For the text-containing cell, return its midpoint in (x, y) coordinate format. 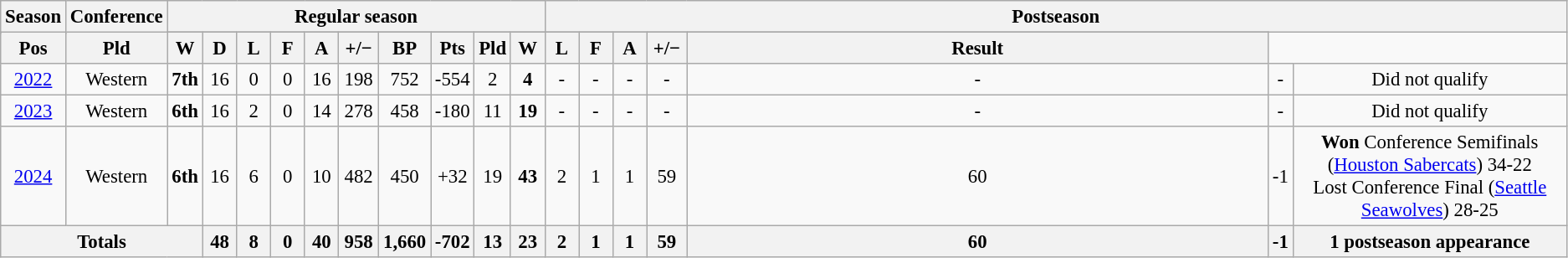
752 (405, 80)
198 (359, 80)
4 (527, 80)
BP (405, 49)
Season (33, 17)
10 (321, 176)
958 (359, 242)
-702 (453, 242)
+32 (453, 176)
6 (254, 176)
40 (321, 242)
Conference (116, 17)
13 (493, 242)
7th (185, 80)
Postseason (1056, 17)
1,660 (405, 242)
Result (977, 49)
Pos (33, 49)
Totals (102, 242)
43 (527, 176)
278 (359, 111)
23 (527, 242)
2023 (33, 111)
Won Conference Semifinals (Houston Sabercats) 34-22Lost Conference Final (Seattle Seawolves) 28-25 (1429, 176)
2024 (33, 176)
8 (254, 242)
458 (405, 111)
482 (359, 176)
D (219, 49)
Regular season (356, 17)
Pts (453, 49)
-180 (453, 111)
48 (219, 242)
1 postseason appearance (1429, 242)
14 (321, 111)
11 (493, 111)
2022 (33, 80)
-554 (453, 80)
450 (405, 176)
